Locate the cell with the specified text and output its [X, Y] center coordinate. 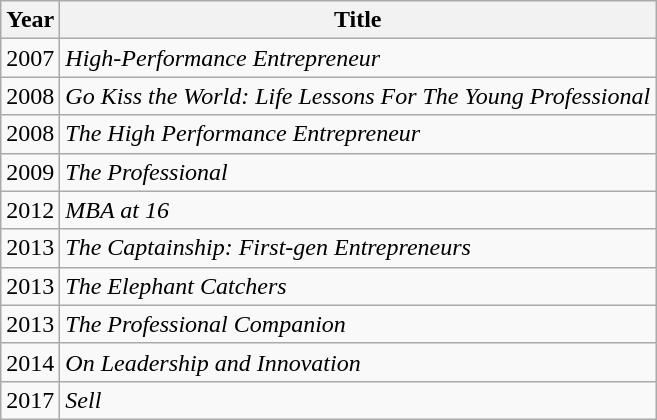
The Elephant Catchers [358, 286]
Title [358, 20]
2017 [30, 400]
Year [30, 20]
2014 [30, 362]
On Leadership and Innovation [358, 362]
2009 [30, 172]
MBA at 16 [358, 210]
Go Kiss the World: Life Lessons For The Young Professional [358, 96]
The High Performance Entrepreneur [358, 134]
High-Performance Entrepreneur [358, 58]
The Captainship: First-gen Entrepreneurs [358, 248]
Sell [358, 400]
The Professional Companion [358, 324]
The Professional [358, 172]
2012 [30, 210]
2007 [30, 58]
